Scan for the cell matching the given text and deliver its [X, Y] coordinate at center. 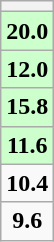
11.6 [28, 145]
9.6 [28, 221]
15.8 [28, 107]
10.4 [28, 183]
12.0 [28, 69]
20.0 [28, 31]
